Identify which cell holds the provided text, then report its (X, Y) central coordinate. 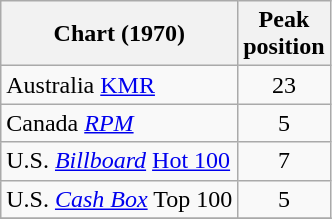
7 (284, 161)
U.S. Cash Box Top 100 (120, 199)
23 (284, 85)
Australia KMR (120, 85)
Canada RPM (120, 123)
Peakposition (284, 34)
U.S. Billboard Hot 100 (120, 161)
Chart (1970) (120, 34)
